Scan for the cell matching the given text and deliver its (X, Y) coordinate at center. 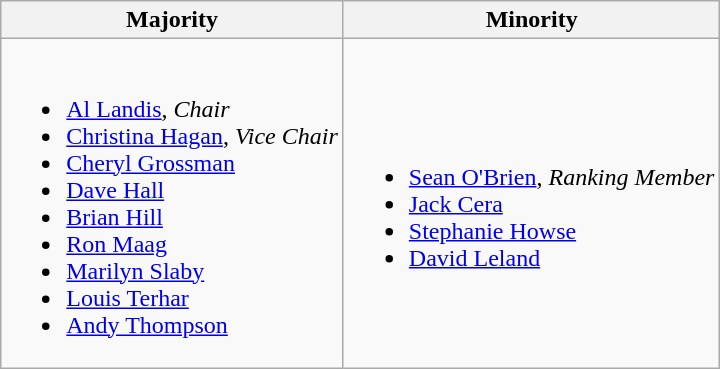
Al Landis, ChairChristina Hagan, Vice ChairCheryl GrossmanDave HallBrian HillRon MaagMarilyn SlabyLouis TerharAndy Thompson (172, 204)
Minority (532, 20)
Sean O'Brien, Ranking MemberJack CeraStephanie HowseDavid Leland (532, 204)
Majority (172, 20)
